From the cell containing the given text, extract its center point as (x, y) coordinate. 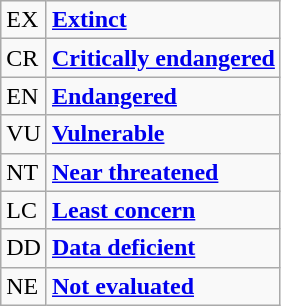
NE (24, 286)
Near threatened (163, 172)
Data deficient (163, 248)
LC (24, 210)
Critically endangered (163, 58)
CR (24, 58)
EN (24, 96)
DD (24, 248)
NT (24, 172)
Vulnerable (163, 134)
VU (24, 134)
EX (24, 20)
Least concern (163, 210)
Not evaluated (163, 286)
Extinct (163, 20)
Endangered (163, 96)
